From the cell containing the given text, extract its center point as [X, Y] coordinate. 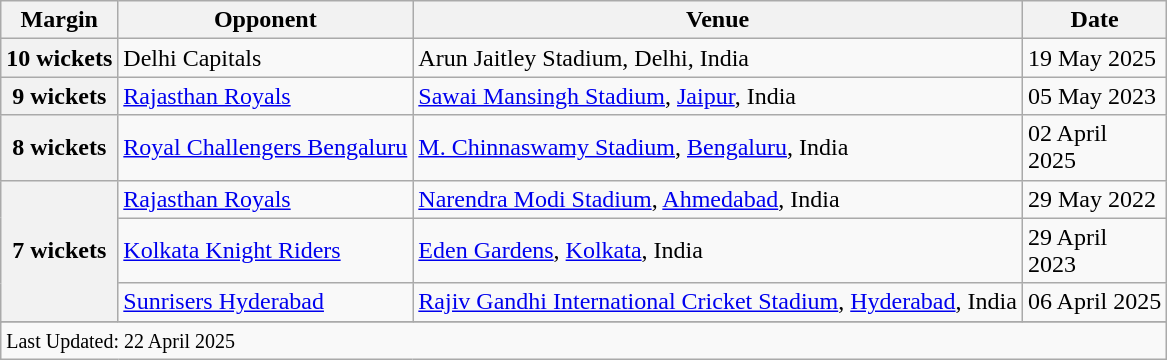
Rajiv Gandhi International Cricket Stadium, Hyderabad, India [718, 302]
06 April 2025 [1094, 302]
Delhi Capitals [266, 58]
Venue [718, 20]
8 wickets [60, 148]
29 May 2022 [1094, 199]
Arun Jaitley Stadium, Delhi, India [718, 58]
05 May 2023 [1094, 96]
Royal Challengers Bengaluru [266, 148]
Sunrisers Hyderabad [266, 302]
10 wickets [60, 58]
Sawai Mansingh Stadium, Jaipur, India [718, 96]
Opponent [266, 20]
02 April2025 [1094, 148]
M. Chinnaswamy Stadium, Bengaluru, India [718, 148]
Margin [60, 20]
29 April2023 [1094, 250]
Last Updated: 22 April 2025 [584, 340]
Eden Gardens, Kolkata, India [718, 250]
Narendra Modi Stadium, Ahmedabad, India [718, 199]
Date [1094, 20]
19 May 2025 [1094, 58]
9 wickets [60, 96]
Kolkata Knight Riders [266, 250]
7 wickets [60, 250]
